Pinpoint the cell where the given text exists, returning its (x, y) midpoint coordinate. 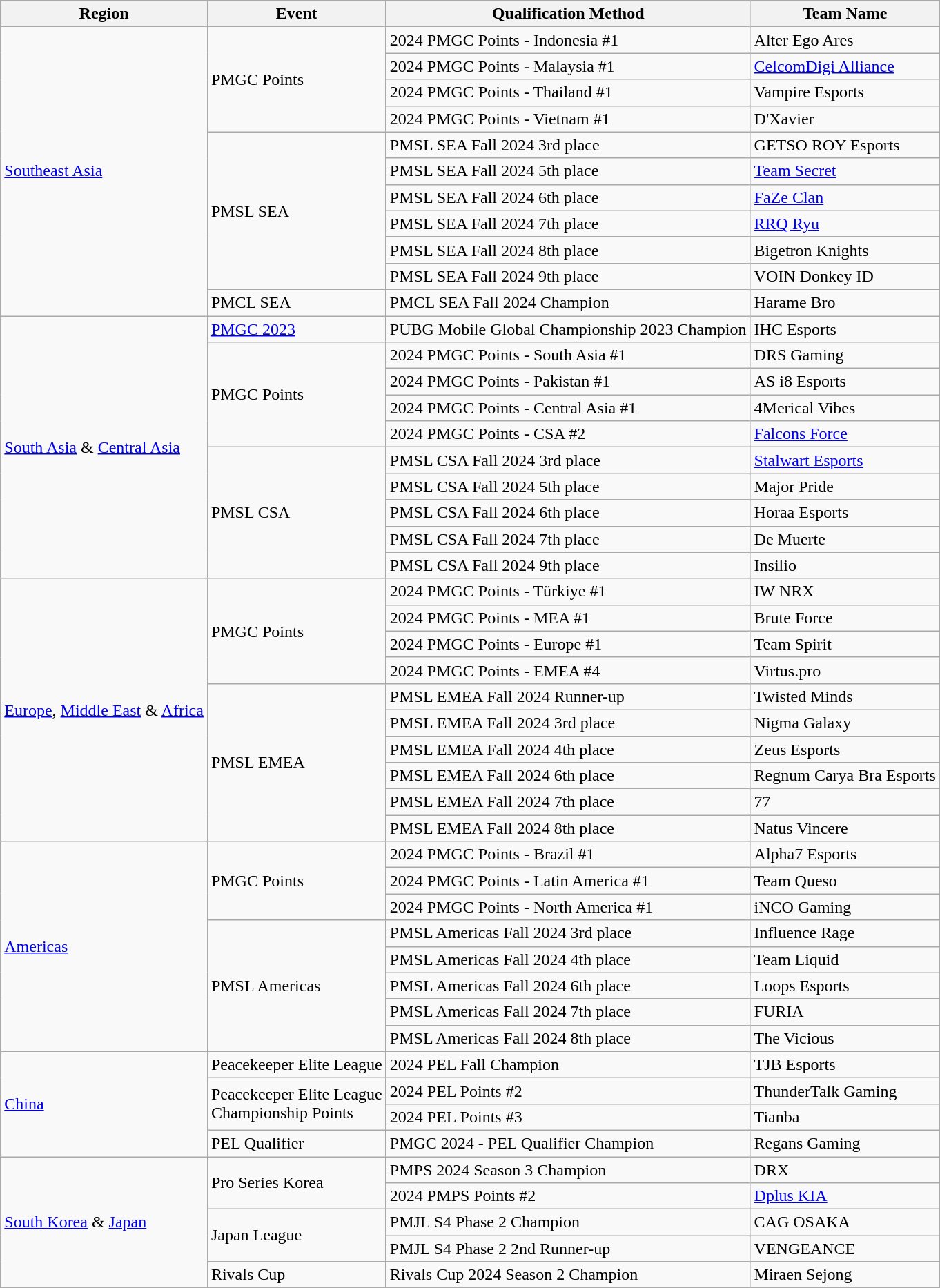
ThunderTalk Gaming (845, 1091)
Americas (104, 946)
CAG OSAKA (845, 1222)
Peacekeeper Elite League (297, 1064)
PMSL Americas Fall 2024 8th place (568, 1038)
PMSL EMEA Fall 2024 7th place (568, 802)
Regnum Carya Bra Esports (845, 776)
2024 PMGC Points - Vietnam #1 (568, 119)
TJB Esports (845, 1064)
Alpha7 Esports (845, 855)
Loops Esports (845, 986)
PMSL CSA (297, 513)
Stalwart Esports (845, 460)
IHC Esports (845, 329)
2024 PEL Fall Champion (568, 1064)
Southeast Asia (104, 171)
Nigma Galaxy (845, 723)
DRX (845, 1170)
Dplus KIA (845, 1196)
Event (297, 14)
Bigetron Knights (845, 250)
PMSL SEA Fall 2024 5th place (568, 171)
2024 PMGC Points - EMEA #4 (568, 670)
2024 PEL Points #2 (568, 1091)
2024 PMGC Points - MEA #1 (568, 618)
Rivals Cup 2024 Season 2 Champion (568, 1275)
2024 PMGC Points - Indonesia #1 (568, 40)
D'Xavier (845, 119)
Pro Series Korea (297, 1183)
Team Queso (845, 881)
DRS Gaming (845, 355)
FaZe Clan (845, 197)
Region (104, 14)
PMSL Americas Fall 2024 4th place (568, 959)
PUBG Mobile Global Championship 2023 Champion (568, 329)
iNCO Gaming (845, 907)
Horaa Esports (845, 513)
2024 PMGC Points - Thailand #1 (568, 92)
Rivals Cup (297, 1275)
PMSL Americas Fall 2024 6th place (568, 986)
PMPS 2024 Season 3 Champion (568, 1170)
PMGC 2024 - PEL Qualifier Champion (568, 1143)
2024 PMGC Points - CSA #2 (568, 434)
PMSL CSA Fall 2024 6th place (568, 513)
Team Liquid (845, 959)
Insilio (845, 565)
Qualification Method (568, 14)
2024 PEL Points #3 (568, 1117)
PMSL Americas (297, 986)
PMSL EMEA Fall 2024 6th place (568, 776)
Team Name (845, 14)
PMSL EMEA Fall 2024 8th place (568, 828)
Brute Force (845, 618)
IW NRX (845, 592)
South Korea & Japan (104, 1222)
PMSL SEA Fall 2024 3rd place (568, 145)
PMJL S4 Phase 2 2nd Runner-up (568, 1249)
Influence Rage (845, 933)
2024 PMGC Points - Latin America #1 (568, 881)
PEL Qualifier (297, 1143)
PMSL EMEA Fall 2024 3rd place (568, 723)
GETSO ROY Esports (845, 145)
RRQ Ryu (845, 224)
PMJL S4 Phase 2 Champion (568, 1222)
2024 PMGC Points - Malaysia #1 (568, 66)
AS i8 Esports (845, 382)
PMSL CSA Fall 2024 9th place (568, 565)
PMSL SEA Fall 2024 8th place (568, 250)
De Muerte (845, 539)
4Merical Vibes (845, 408)
Peacekeeper Elite LeagueChampionship Points (297, 1104)
77 (845, 802)
Falcons Force (845, 434)
PMSL Americas Fall 2024 3rd place (568, 933)
2024 PMPS Points #2 (568, 1196)
2024 PMGC Points - North America #1 (568, 907)
2024 PMGC Points - Central Asia #1 (568, 408)
Team Secret (845, 171)
2024 PMGC Points - Türkiye #1 (568, 592)
2024 PMGC Points - Brazil #1 (568, 855)
PMSL CSA Fall 2024 7th place (568, 539)
Zeus Esports (845, 749)
VOIN Donkey ID (845, 276)
PMGC 2023 (297, 329)
PMSL EMEA Fall 2024 Runner-up (568, 696)
Twisted Minds (845, 696)
PMSL CSA Fall 2024 5th place (568, 487)
2024 PMGC Points - Pakistan #1 (568, 382)
PMCL SEA Fall 2024 Champion (568, 302)
Regans Gaming (845, 1143)
Team Spirit (845, 644)
Europe, Middle East & Africa (104, 710)
PMSL SEA Fall 2024 7th place (568, 224)
Alter Ego Ares (845, 40)
2024 PMGC Points - Europe #1 (568, 644)
The Vicious (845, 1038)
PMSL SEA Fall 2024 9th place (568, 276)
Natus Vincere (845, 828)
Tianba (845, 1117)
PMSL SEA (297, 211)
PMSL CSA Fall 2024 3rd place (568, 460)
FURIA (845, 1012)
VENGEANCE (845, 1249)
Major Pride (845, 487)
PMSL SEA Fall 2024 6th place (568, 197)
Miraen Sejong (845, 1275)
PMSL EMEA Fall 2024 4th place (568, 749)
2024 PMGC Points - South Asia #1 (568, 355)
Vampire Esports (845, 92)
Harame Bro (845, 302)
Virtus.pro (845, 670)
PMCL SEA (297, 302)
China (104, 1104)
Japan League (297, 1236)
South Asia & Central Asia (104, 447)
CelcomDigi Alliance (845, 66)
PMSL Americas Fall 2024 7th place (568, 1012)
PMSL EMEA (297, 762)
